Identify which cell holds the provided text, then report its [X, Y] central coordinate. 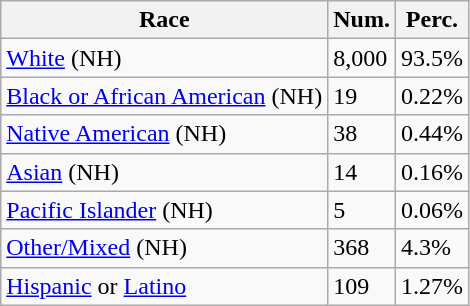
368 [362, 248]
0.44% [432, 134]
19 [362, 96]
0.16% [432, 172]
93.5% [432, 58]
Race [164, 20]
White (NH) [164, 58]
8,000 [362, 58]
Native American (NH) [164, 134]
Asian (NH) [164, 172]
5 [362, 210]
0.22% [432, 96]
Other/Mixed (NH) [164, 248]
Perc. [432, 20]
1.27% [432, 286]
Hispanic or Latino [164, 286]
38 [362, 134]
4.3% [432, 248]
Pacific Islander (NH) [164, 210]
Num. [362, 20]
Black or African American (NH) [164, 96]
109 [362, 286]
14 [362, 172]
0.06% [432, 210]
